Scan for the cell matching the given text and deliver its (x, y) coordinate at center. 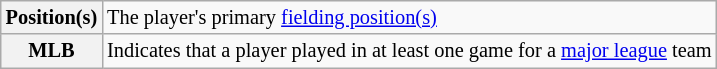
Position(s) (52, 17)
Indicates that a player played in at least one game for a major league team (409, 51)
The player's primary fielding position(s) (409, 17)
MLB (52, 51)
